Return the (x, y) coordinate for the center point of the cell that contains the specified text.  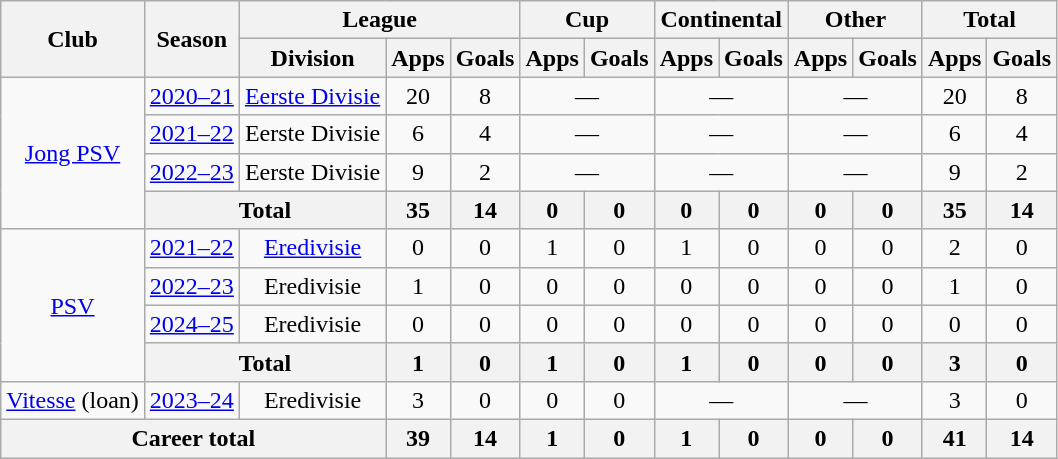
2023–24 (192, 400)
Career total (194, 438)
Continental (721, 20)
39 (418, 438)
Division (312, 58)
41 (954, 438)
2024–25 (192, 324)
Vitesse (loan) (73, 400)
Cup (587, 20)
Club (73, 39)
Season (192, 39)
2020–21 (192, 96)
Other (855, 20)
Jong PSV (73, 153)
PSV (73, 305)
League (380, 20)
